Return [x, y] of the center of cell containing provided text 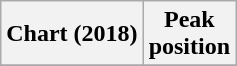
Peakposition [189, 34]
Chart (2018) [72, 34]
